Search for the cell housing the specified text and yield its (X, Y) center coordinate. 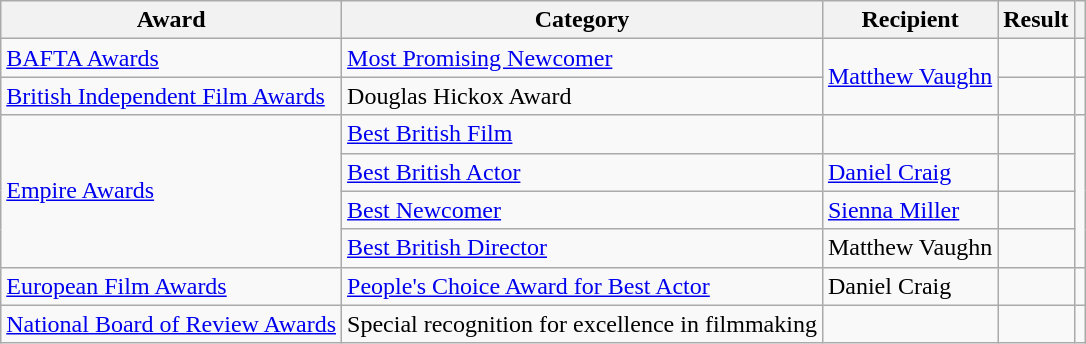
Best British Film (582, 134)
Best Newcomer (582, 210)
British Independent Film Awards (172, 96)
BAFTA Awards (172, 58)
National Board of Review Awards (172, 324)
Best British Actor (582, 172)
Best British Director (582, 248)
Most Promising Newcomer (582, 58)
Recipient (910, 20)
Award (172, 20)
Douglas Hickox Award (582, 96)
Category (582, 20)
Empire Awards (172, 191)
Sienna Miller (910, 210)
Result (1036, 20)
People's Choice Award for Best Actor (582, 286)
European Film Awards (172, 286)
Special recognition for excellence in filmmaking (582, 324)
